Detect which cell encompasses the target text, then output its [X, Y] center coordinate. 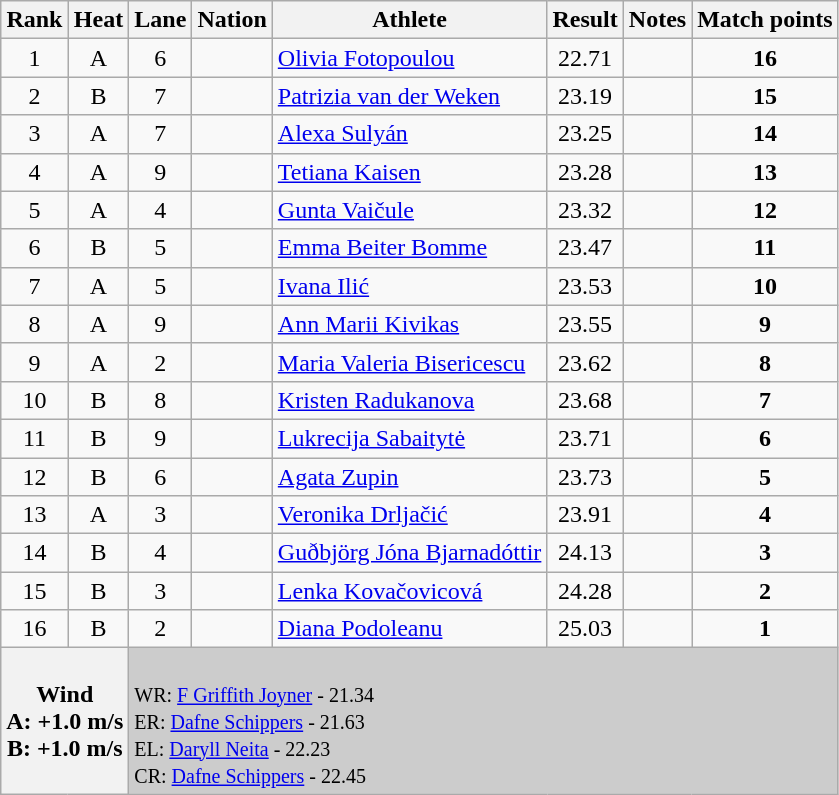
Gunta Vaičule [410, 210]
WR: F Griffith Joyner - 21.34ER: Dafne Schippers - 21.63 EL: Daryll Neita - 22.23CR: Dafne Schippers - 22.45 [484, 721]
23.62 [585, 362]
Patrizia van der Weken [410, 96]
23.25 [585, 134]
23.71 [585, 438]
23.53 [585, 286]
Athlete [410, 20]
Match points [765, 20]
Agata Zupin [410, 477]
Rank [34, 20]
Result [585, 20]
23.73 [585, 477]
Lane [160, 20]
Notes [657, 20]
Diana Podoleanu [410, 629]
Kristen Radukanova [410, 400]
WindA: +1.0 m/sB: +1.0 m/s [65, 721]
Lukrecija Sabaitytė [410, 438]
23.55 [585, 324]
23.28 [585, 172]
25.03 [585, 629]
Tetiana Kaisen [410, 172]
Veronika Drljačić [410, 515]
23.68 [585, 400]
Emma Beiter Bomme [410, 248]
23.32 [585, 210]
Nation [232, 20]
Guðbjörg Jóna Bjarnadóttir [410, 553]
Lenka Kovačovicová [410, 591]
24.28 [585, 591]
23.91 [585, 515]
23.19 [585, 96]
22.71 [585, 58]
Ivana Ilić [410, 286]
Olivia Fotopoulou [410, 58]
Alexa Sulyán [410, 134]
Ann Marii Kivikas [410, 324]
Maria Valeria Bisericescu [410, 362]
23.47 [585, 248]
24.13 [585, 553]
Heat [98, 20]
